Scan for the cell matching the given text and deliver its [X, Y] coordinate at center. 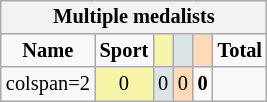
Name [48, 51]
Multiple medalists [134, 17]
Sport [124, 51]
colspan=2 [48, 84]
Total [240, 51]
